From the cell containing the given text, extract its center point as (x, y) coordinate. 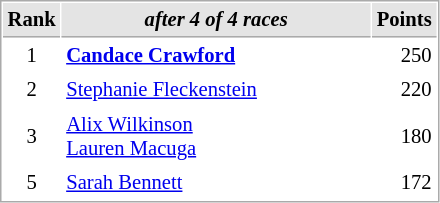
Rank (32, 20)
1 (32, 56)
220 (404, 90)
Sarah Bennett (216, 182)
250 (404, 56)
2 (32, 90)
180 (404, 136)
Stephanie Fleckenstein (216, 90)
3 (32, 136)
5 (32, 182)
after 4 of 4 races (216, 20)
Candace Crawford (216, 56)
Alix Wilkinson Lauren Macuga (216, 136)
Points (404, 20)
172 (404, 182)
